Capture the cell that displays the provided text and extract its [x, y] central coordinate. 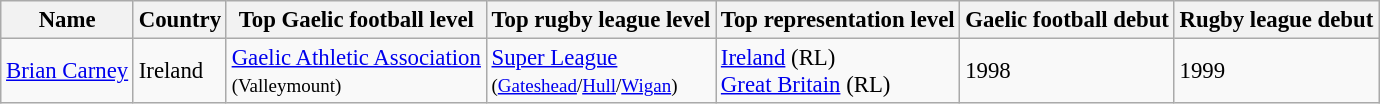
Ireland (RL)Great Britain (RL) [838, 72]
Name [68, 20]
Ireland [180, 72]
Top representation level [838, 20]
Gaelic football debut [1067, 20]
Top rugby league level [600, 20]
1998 [1067, 72]
Gaelic Athletic Association(Valleymount) [356, 72]
Rugby league debut [1276, 20]
1999 [1276, 72]
Country [180, 20]
Super League(Gateshead/Hull/Wigan) [600, 72]
Top Gaelic football level [356, 20]
Brian Carney [68, 72]
